Extract the (X, Y) coordinate from the center of the cell holding the provided text.  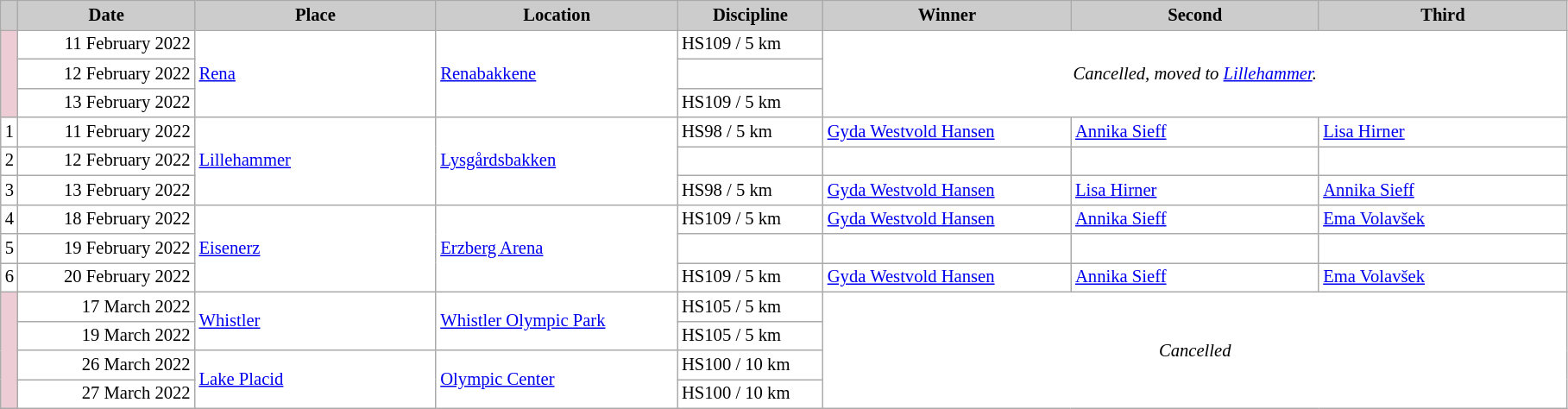
5 (9, 248)
Lillehammer (316, 160)
3 (9, 190)
Lysgårdsbakken (557, 160)
Erzberg Arena (557, 249)
Olympic Center (557, 380)
Rena (316, 72)
18 February 2022 (107, 219)
2 (9, 160)
Third (1443, 15)
19 February 2022 (107, 248)
26 March 2022 (107, 365)
Place (316, 15)
Eisenerz (316, 249)
Date (107, 15)
1 (9, 132)
Whistler Olympic Park (557, 321)
Winner (948, 15)
17 March 2022 (107, 306)
19 March 2022 (107, 336)
27 March 2022 (107, 393)
Cancelled (1195, 350)
Cancelled, moved to Lillehammer. (1195, 72)
Location (557, 15)
Lake Placid (316, 380)
Whistler (316, 321)
20 February 2022 (107, 277)
4 (9, 219)
Renabakkene (557, 72)
6 (9, 277)
Second (1194, 15)
Discipline (751, 15)
